Scan for the cell matching the given text and deliver its [x, y] coordinate at center. 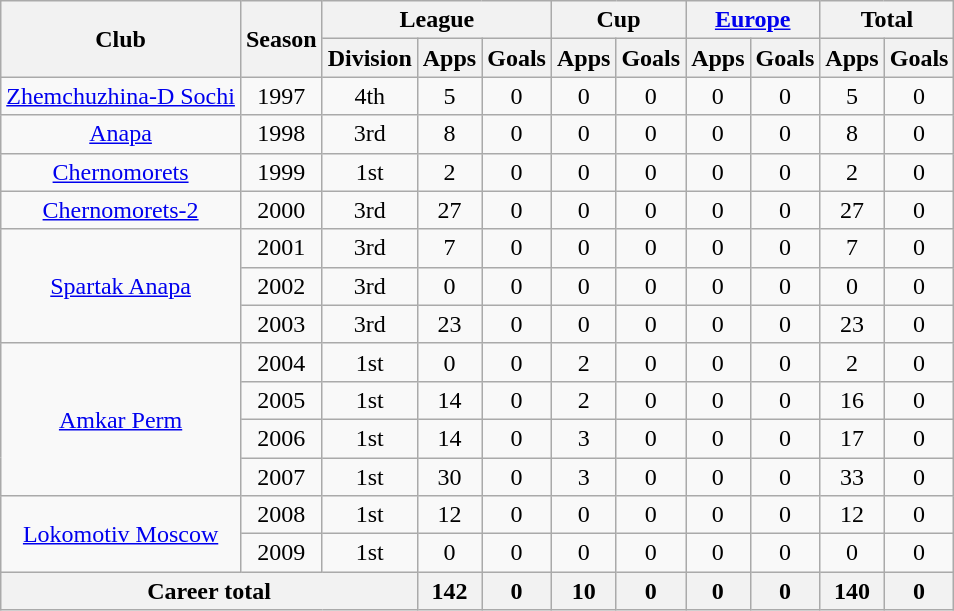
1999 [281, 172]
Chernomorets [121, 172]
30 [449, 477]
2003 [281, 324]
Anapa [121, 134]
140 [852, 591]
10 [583, 591]
Club [121, 39]
33 [852, 477]
2007 [281, 477]
League [436, 20]
Zhemchuzhina-D Sochi [121, 96]
16 [852, 400]
2005 [281, 400]
1997 [281, 96]
Career total [210, 591]
Lokomotiv Moscow [121, 534]
Chernomorets-2 [121, 210]
2006 [281, 438]
Season [281, 39]
Spartak Anapa [121, 286]
Total [887, 20]
Division [370, 58]
Amkar Perm [121, 419]
2008 [281, 515]
142 [449, 591]
2002 [281, 286]
Europe [753, 20]
2000 [281, 210]
2009 [281, 553]
Cup [618, 20]
1998 [281, 134]
4th [370, 96]
17 [852, 438]
2001 [281, 248]
2004 [281, 362]
